Find where the given text appears and provide that cell's center as (x, y) coordinate. 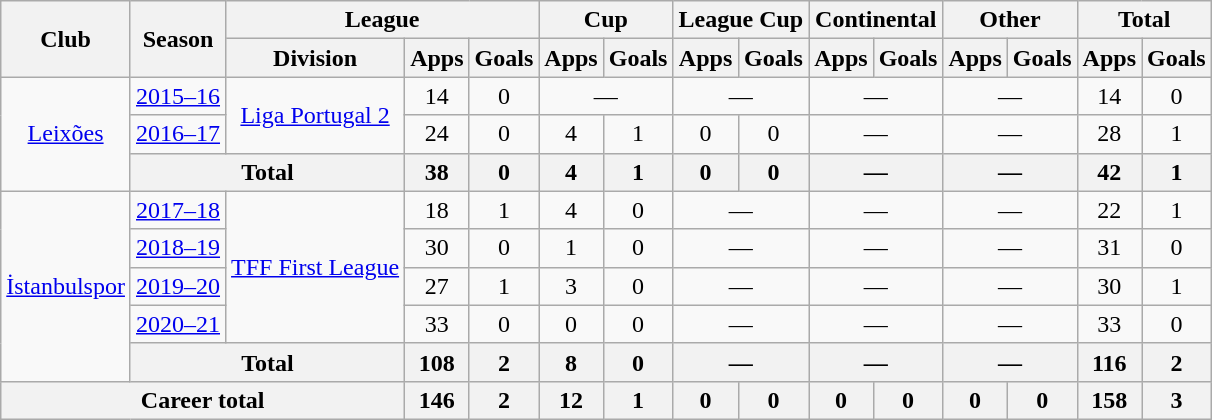
116 (1109, 362)
38 (437, 172)
158 (1109, 400)
24 (437, 134)
Division (316, 58)
146 (437, 400)
Continental (876, 20)
İstanbulspor (66, 286)
TFF First League (316, 267)
Liga Portugal 2 (316, 115)
Career total (203, 400)
2016–17 (178, 134)
League Cup (741, 20)
27 (437, 286)
2015–16 (178, 96)
18 (437, 210)
2020–21 (178, 324)
Club (66, 39)
2019–20 (178, 286)
22 (1109, 210)
42 (1109, 172)
31 (1109, 248)
28 (1109, 134)
2017–18 (178, 210)
Cup (606, 20)
108 (437, 362)
2018–19 (178, 248)
League (382, 20)
Other (1010, 20)
8 (571, 362)
Season (178, 39)
12 (571, 400)
Leixões (66, 134)
